Locate the cell with the specified text and output its [X, Y] center coordinate. 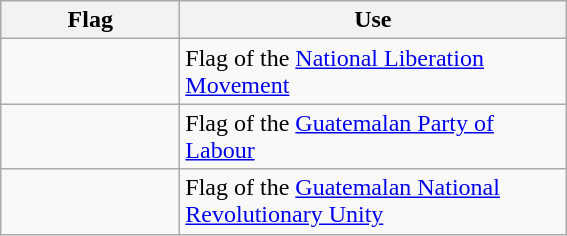
Flag of the National Liberation Movement [373, 72]
Use [373, 20]
Flag [90, 20]
Flag of the Guatemalan Party of Labour [373, 136]
Flag of the Guatemalan National Revolutionary Unity [373, 202]
